Search for the cell housing the specified text and yield its [X, Y] center coordinate. 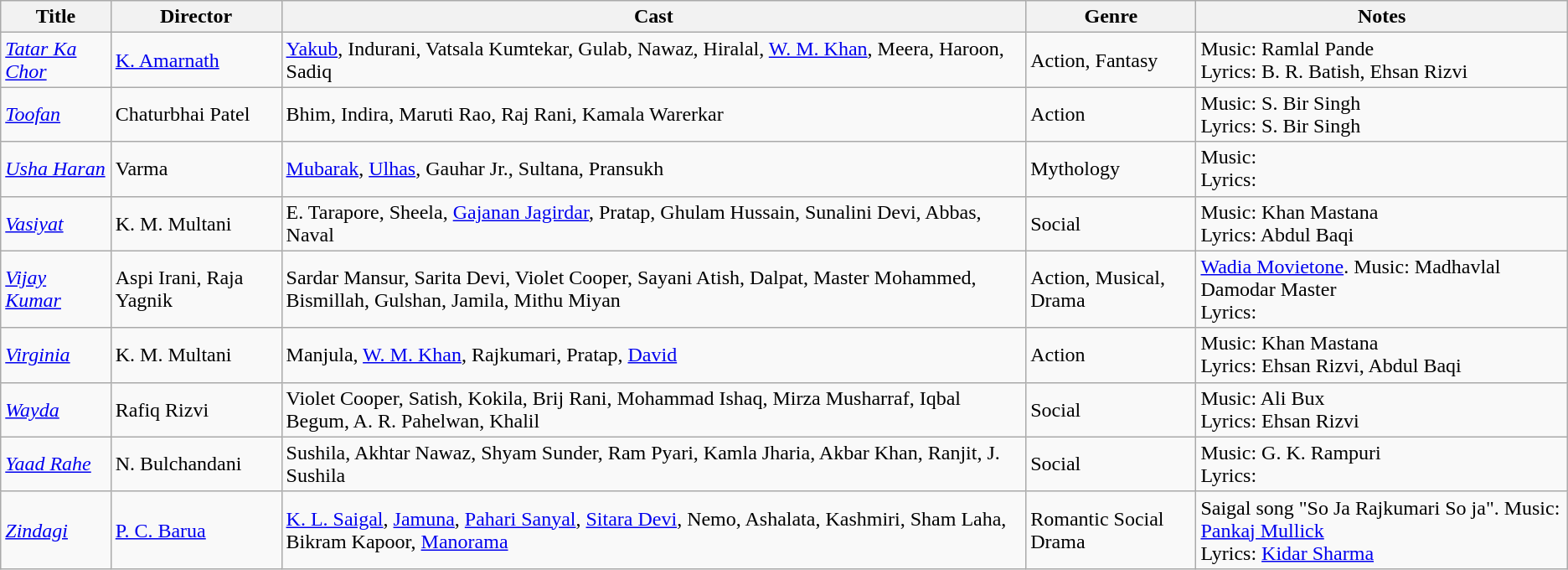
Romantic Social Drama [1111, 530]
Vijay Kumar [55, 289]
Violet Cooper, Satish, Kokila, Brij Rani, Mohammad Ishaq, Mirza Musharraf, Iqbal Begum, A. R. Pahelwan, Khalil [653, 409]
Title [55, 17]
Chaturbhai Patel [196, 114]
Toofan [55, 114]
Vasiyat [55, 223]
Yaad Rahe [55, 464]
K. Amarnath [196, 60]
Aspi Irani, Raja Yagnik [196, 289]
Wayda [55, 409]
Music: Lyrics: [1382, 169]
Mythology [1111, 169]
Varma [196, 169]
N. Bulchandani [196, 464]
Music: G. K. RampuriLyrics: [1382, 464]
Zindagi [55, 530]
Music: Ramlal PandeLyrics: B. R. Batish, Ehsan Rizvi [1382, 60]
Tatar Ka Chor [55, 60]
Genre [1111, 17]
Virginia [55, 355]
Sardar Mansur, Sarita Devi, Violet Cooper, Sayani Atish, Dalpat, Master Mohammed, Bismillah, Gulshan, Jamila, Mithu Miyan [653, 289]
Wadia Movietone. Music: Madhavlal Damodar MasterLyrics: [1382, 289]
Action, Fantasy [1111, 60]
Music: S. Bir SinghLyrics: S. Bir Singh [1382, 114]
Sushila, Akhtar Nawaz, Shyam Sunder, Ram Pyari, Kamla Jharia, Akbar Khan, Ranjit, J. Sushila [653, 464]
Yakub, Indurani, Vatsala Kumtekar, Gulab, Nawaz, Hiralal, W. M. Khan, Meera, Haroon, Sadiq [653, 60]
Music: Khan MastanaLyrics: Abdul Baqi [1382, 223]
Bhim, Indira, Maruti Rao, Raj Rani, Kamala Warerkar [653, 114]
Notes [1382, 17]
Manjula, W. M. Khan, Rajkumari, Pratap, David [653, 355]
Music: Ali BuxLyrics: Ehsan Rizvi [1382, 409]
Saigal song "So Ja Rajkumari So ja". Music: Pankaj MullickLyrics: Kidar Sharma [1382, 530]
Action, Musical, Drama [1111, 289]
Director [196, 17]
Usha Haran [55, 169]
E. Tarapore, Sheela, Gajanan Jagirdar, Pratap, Ghulam Hussain, Sunalini Devi, Abbas, Naval [653, 223]
K. L. Saigal, Jamuna, Pahari Sanyal, Sitara Devi, Nemo, Ashalata, Kashmiri, Sham Laha, Bikram Kapoor, Manorama [653, 530]
Cast [653, 17]
Mubarak, Ulhas, Gauhar Jr., Sultana, Pransukh [653, 169]
Rafiq Rizvi [196, 409]
Music: Khan Mastana Lyrics: Ehsan Rizvi, Abdul Baqi [1382, 355]
P. C. Barua [196, 530]
